Return the [X, Y] coordinate for the center point of the cell that contains the specified text.  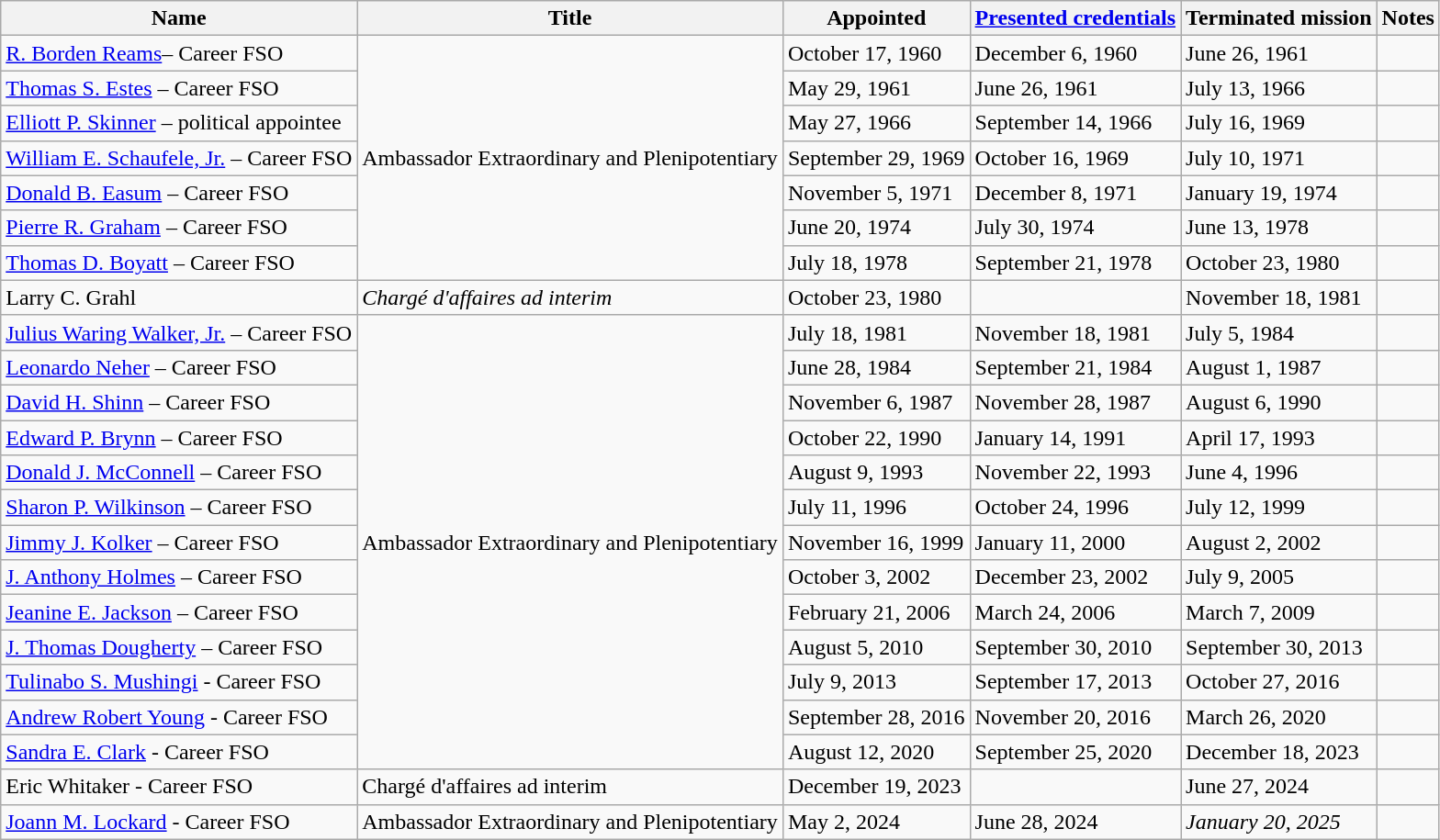
September 21, 1984 [1074, 367]
Donald J. McConnell – Career FSO [179, 473]
June 13, 1978 [1279, 228]
R. Borden Reams– Career FSO [179, 53]
October 22, 1990 [876, 438]
August 1, 1987 [1279, 367]
January 14, 1991 [1074, 438]
July 16, 1969 [1279, 123]
Joann M. Lockard - Career FSO [179, 822]
June 4, 1996 [1279, 473]
J. Thomas Dougherty – Career FSO [179, 647]
July 9, 2005 [1279, 577]
July 5, 1984 [1279, 332]
May 2, 2024 [876, 822]
Jimmy J. Kolker – Career FSO [179, 543]
September 29, 1969 [876, 158]
November 28, 1987 [1074, 402]
October 24, 1996 [1074, 508]
November 5, 1971 [876, 193]
December 6, 1960 [1074, 53]
July 11, 1996 [876, 508]
Thomas D. Boyatt – Career FSO [179, 263]
April 17, 1993 [1279, 438]
January 11, 2000 [1074, 543]
June 20, 1974 [876, 228]
June 28, 1984 [876, 367]
Notes [1408, 18]
October 17, 1960 [876, 53]
October 3, 2002 [876, 577]
December 19, 2023 [876, 787]
David H. Shinn – Career FSO [179, 402]
September 21, 1978 [1074, 263]
November 22, 1993 [1074, 473]
Pierre R. Graham – Career FSO [179, 228]
Thomas S. Estes – Career FSO [179, 88]
July 10, 1971 [1279, 158]
January 20, 2025 [1279, 822]
Appointed [876, 18]
June 28, 2024 [1074, 822]
November 20, 2016 [1074, 717]
July 9, 2013 [876, 682]
J. Anthony Holmes – Career FSO [179, 577]
December 23, 2002 [1074, 577]
Presented credentials [1074, 18]
September 28, 2016 [876, 717]
Jeanine E. Jackson – Career FSO [179, 612]
September 30, 2010 [1074, 647]
November 6, 1987 [876, 402]
Sandra E. Clark - Career FSO [179, 752]
September 30, 2013 [1279, 647]
Eric Whitaker - Career FSO [179, 787]
September 25, 2020 [1074, 752]
August 6, 1990 [1279, 402]
July 18, 1981 [876, 332]
Elliott P. Skinner – political appointee [179, 123]
Title [570, 18]
May 27, 1966 [876, 123]
Sharon P. Wilkinson – Career FSO [179, 508]
October 16, 1969 [1074, 158]
March 7, 2009 [1279, 612]
Tulinabo S. Mushingi - Career FSO [179, 682]
July 13, 1966 [1279, 88]
Julius Waring Walker, Jr. – Career FSO [179, 332]
May 29, 1961 [876, 88]
February 21, 2006 [876, 612]
December 18, 2023 [1279, 752]
William E. Schaufele, Jr. – Career FSO [179, 158]
Larry C. Grahl [179, 297]
November 16, 1999 [876, 543]
August 9, 1993 [876, 473]
Edward P. Brynn – Career FSO [179, 438]
September 17, 2013 [1074, 682]
September 14, 1966 [1074, 123]
December 8, 1971 [1074, 193]
October 27, 2016 [1279, 682]
Leonardo Neher – Career FSO [179, 367]
July 18, 1978 [876, 263]
Name [179, 18]
August 5, 2010 [876, 647]
July 30, 1974 [1074, 228]
March 24, 2006 [1074, 612]
Donald B. Easum – Career FSO [179, 193]
August 12, 2020 [876, 752]
Andrew Robert Young - Career FSO [179, 717]
Terminated mission [1279, 18]
January 19, 1974 [1279, 193]
July 12, 1999 [1279, 508]
March 26, 2020 [1279, 717]
August 2, 2002 [1279, 543]
June 27, 2024 [1279, 787]
